Return [X, Y] of the center of cell containing provided text 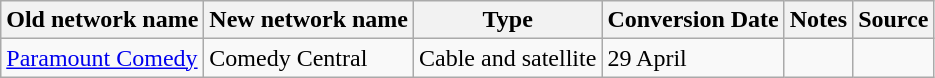
New network name [309, 20]
Type [508, 20]
Source [894, 20]
Conversion Date [693, 20]
Comedy Central [309, 58]
29 April [693, 58]
Paramount Comedy [102, 58]
Old network name [102, 20]
Notes [818, 20]
Cable and satellite [508, 58]
